Return [x, y] of the center of cell containing provided text 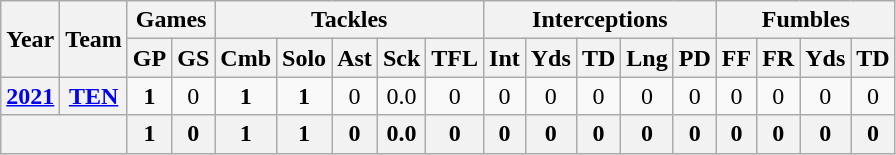
Lng [647, 58]
GP [149, 58]
Team [94, 39]
FR [778, 58]
Sck [401, 58]
Int [505, 58]
FF [736, 58]
Year [30, 39]
Cmb [246, 58]
Fumbles [806, 20]
Ast [355, 58]
TFL [455, 58]
TEN [94, 96]
Solo [304, 58]
PD [694, 58]
GS [194, 58]
Games [170, 20]
2021 [30, 96]
Interceptions [600, 20]
Tackles [350, 20]
